For the text-containing cell, return its midpoint in (x, y) coordinate format. 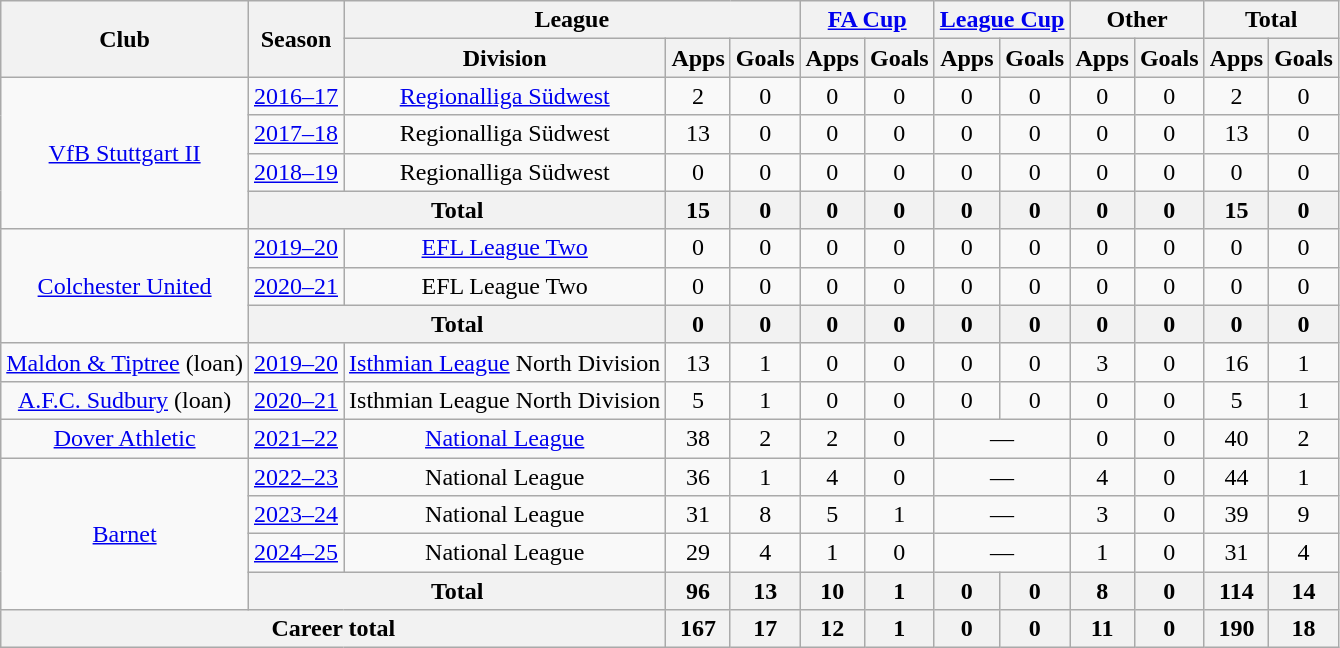
VfB Stuttgart II (125, 153)
Maldon & Tiptree (loan) (125, 362)
2016–17 (296, 96)
Barnet (125, 534)
A.F.C. Sudbury (loan) (125, 400)
2022–23 (296, 477)
17 (765, 629)
12 (832, 629)
18 (1304, 629)
League (572, 20)
2021–22 (296, 438)
Division (505, 58)
Other (1137, 20)
League Cup (1002, 20)
Club (125, 39)
114 (1236, 591)
2017–18 (296, 134)
44 (1236, 477)
36 (698, 477)
38 (698, 438)
Career total (334, 629)
9 (1304, 515)
10 (832, 591)
2018–19 (296, 172)
2024–25 (296, 553)
16 (1236, 362)
2023–24 (296, 515)
Season (296, 39)
29 (698, 553)
FA Cup (867, 20)
Dover Athletic (125, 438)
40 (1236, 438)
190 (1236, 629)
Colchester United (125, 286)
39 (1236, 515)
96 (698, 591)
167 (698, 629)
11 (1102, 629)
14 (1304, 591)
